Return the (x, y) coordinate for the center point of the cell that contains the specified text.  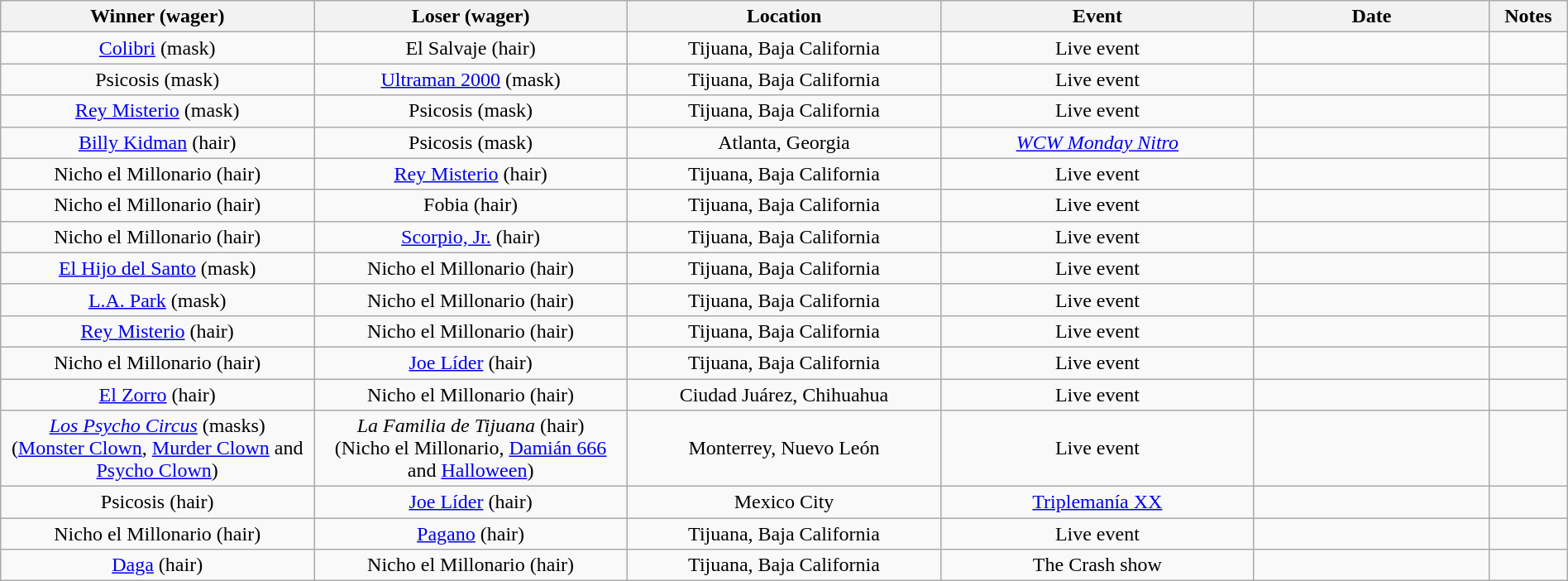
Location (784, 17)
Psicosis (hair) (157, 502)
Loser (wager) (471, 17)
Daga (hair) (157, 565)
Scorpio, Jr. (hair) (471, 237)
Pagano (hair) (471, 534)
Rey Misterio (mask) (157, 111)
Mexico City (784, 502)
La Familia de Tijuana (hair)(Nicho el Millonario, Damián 666 and Halloween) (471, 449)
Fobia (hair) (471, 205)
L.A. Park (mask) (157, 300)
The Crash show (1097, 565)
Los Psycho Circus (masks)(Monster Clown, Murder Clown and Psycho Clown) (157, 449)
WCW Monday Nitro (1097, 142)
Ciudad Juárez, Chihuahua (784, 395)
Monterrey, Nuevo León (784, 449)
Date (1371, 17)
El Zorro (hair) (157, 395)
Notes (1528, 17)
El Hijo del Santo (mask) (157, 268)
Event (1097, 17)
Billy Kidman (hair) (157, 142)
Triplemanía XX (1097, 502)
Winner (wager) (157, 17)
Colibri (mask) (157, 48)
Atlanta, Georgia (784, 142)
Ultraman 2000 (mask) (471, 79)
El Salvaje (hair) (471, 48)
